Provide the (X, Y) coordinate of the cell's center where the given text is located.  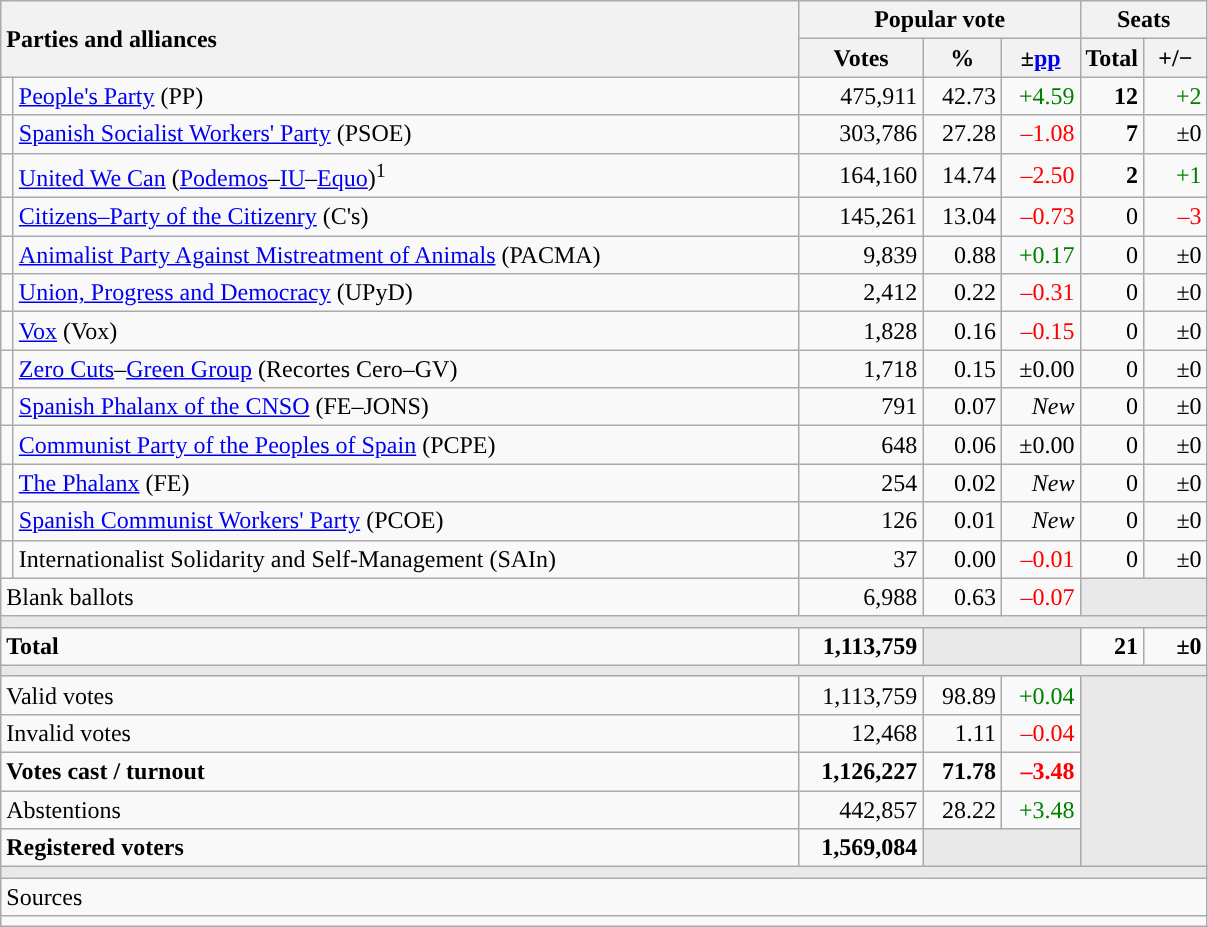
0.16 (962, 331)
Citizens–Party of the Citizenry (C's) (406, 217)
0.02 (962, 483)
9,839 (861, 255)
0.01 (962, 521)
0.15 (962, 369)
–3.48 (1040, 772)
Seats (1144, 20)
+0.04 (1040, 695)
6,988 (861, 597)
12,468 (861, 733)
+3.48 (1040, 810)
164,160 (861, 176)
Union, Progress and Democracy (UPyD) (406, 293)
0.22 (962, 293)
Communist Party of the Peoples of Spain (PCPE) (406, 445)
0.00 (962, 559)
648 (861, 445)
Spanish Communist Workers' Party (PCOE) (406, 521)
Parties and alliances (400, 39)
14.74 (962, 176)
475,911 (861, 96)
7 (1112, 134)
Registered voters (400, 848)
The Phalanx (FE) (406, 483)
13.04 (962, 217)
12 (1112, 96)
Sources (604, 897)
0.06 (962, 445)
2 (1112, 176)
Animalist Party Against Mistreatment of Animals (PACMA) (406, 255)
–3 (1176, 217)
+1 (1176, 176)
Votes cast / turnout (400, 772)
Internationalist Solidarity and Self-Management (SAIn) (406, 559)
28.22 (962, 810)
21 (1112, 646)
+0.17 (1040, 255)
+4.59 (1040, 96)
1,569,084 (861, 848)
Spanish Phalanx of the CNSO (FE–JONS) (406, 407)
United We Can (Podemos–IU–Equo)1 (406, 176)
791 (861, 407)
–0.15 (1040, 331)
27.28 (962, 134)
–2.50 (1040, 176)
Invalid votes (400, 733)
1,126,227 (861, 772)
0.88 (962, 255)
–0.31 (1040, 293)
±pp (1040, 58)
+/− (1176, 58)
126 (861, 521)
+2 (1176, 96)
98.89 (962, 695)
0.07 (962, 407)
–0.04 (1040, 733)
2,412 (861, 293)
Spanish Socialist Workers' Party (PSOE) (406, 134)
1.11 (962, 733)
145,261 (861, 217)
303,786 (861, 134)
442,857 (861, 810)
–0.01 (1040, 559)
Abstentions (400, 810)
Valid votes (400, 695)
254 (861, 483)
42.73 (962, 96)
Blank ballots (400, 597)
0.63 (962, 597)
People's Party (PP) (406, 96)
–0.07 (1040, 597)
1,718 (861, 369)
Vox (Vox) (406, 331)
–1.08 (1040, 134)
37 (861, 559)
–0.73 (1040, 217)
Votes (861, 58)
Popular vote (940, 20)
71.78 (962, 772)
1,828 (861, 331)
% (962, 58)
Zero Cuts–Green Group (Recortes Cero–GV) (406, 369)
